Extract the [x, y] coordinate from the center of the cell holding the provided text.  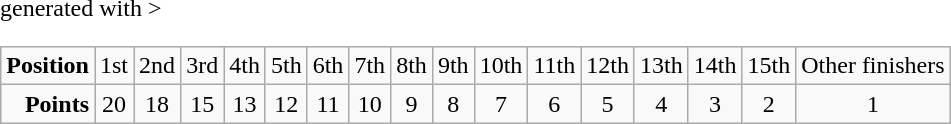
15 [202, 104]
1st [114, 66]
6th [328, 66]
Points [48, 104]
18 [158, 104]
9th [453, 66]
1 [873, 104]
14th [715, 66]
12 [286, 104]
7 [501, 104]
10th [501, 66]
5th [286, 66]
5 [608, 104]
20 [114, 104]
8th [412, 66]
Position [48, 66]
13 [245, 104]
4 [661, 104]
11th [554, 66]
Other finishers [873, 66]
4th [245, 66]
13th [661, 66]
6 [554, 104]
12th [608, 66]
2 [769, 104]
9 [412, 104]
7th [370, 66]
3 [715, 104]
11 [328, 104]
8 [453, 104]
15th [769, 66]
3rd [202, 66]
10 [370, 104]
2nd [158, 66]
